Output the [x, y] coordinate of the center of the cell containing the given text.  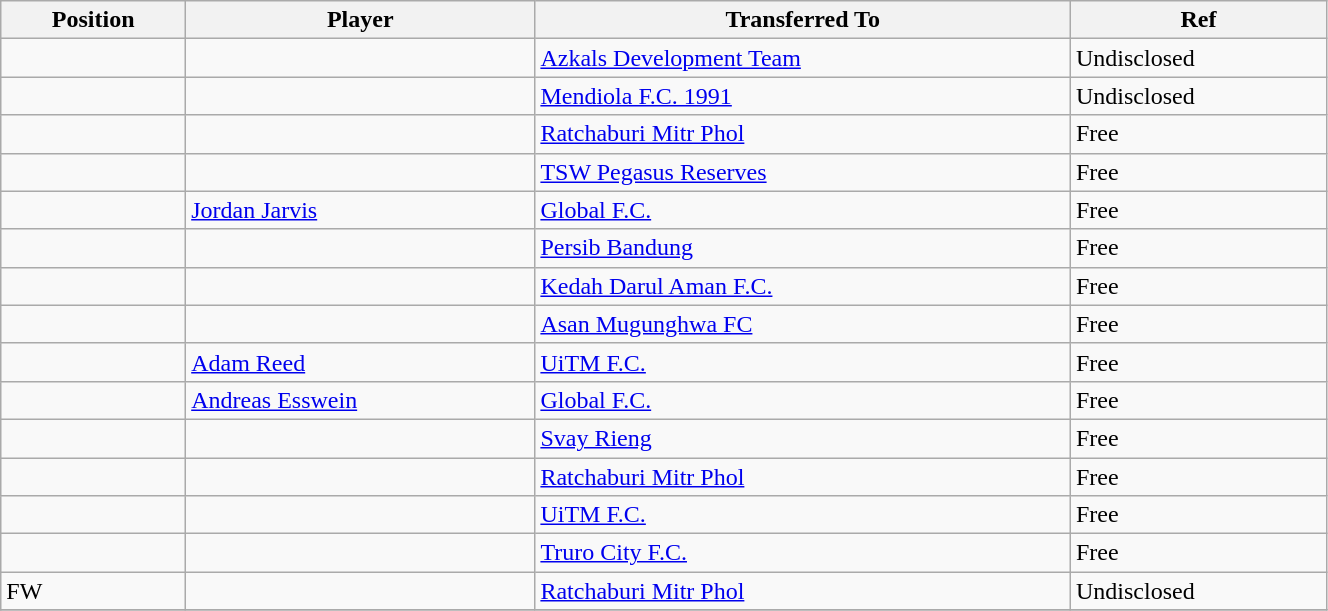
Mendiola F.C. 1991 [803, 96]
Position [94, 20]
TSW Pegasus Reserves [803, 172]
Ref [1198, 20]
Andreas Esswein [360, 400]
Persib Bandung [803, 248]
Jordan Jarvis [360, 210]
Kedah Darul Aman F.C. [803, 286]
Svay Rieng [803, 438]
Adam Reed [360, 362]
Player [360, 20]
Azkals Development Team [803, 58]
Transferred To [803, 20]
Asan Mugunghwa FC [803, 324]
FW [94, 591]
Truro City F.C. [803, 553]
